From the cell containing the given text, extract its center point as [x, y] coordinate. 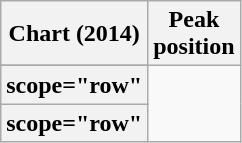
Peakposition [194, 34]
Chart (2014) [74, 34]
